Return the (x, y) coordinate for the center point of the cell that contains the specified text.  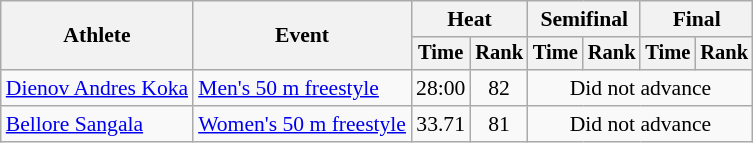
Heat (470, 19)
Men's 50 m freestyle (302, 88)
Athlete (97, 36)
Final (696, 19)
Bellore Sangala (97, 124)
81 (499, 124)
Semifinal (584, 19)
28:00 (440, 88)
82 (499, 88)
Dienov Andres Koka (97, 88)
33.71 (440, 124)
Women's 50 m freestyle (302, 124)
Event (302, 36)
